From the cell containing the given text, extract its center point as [x, y] coordinate. 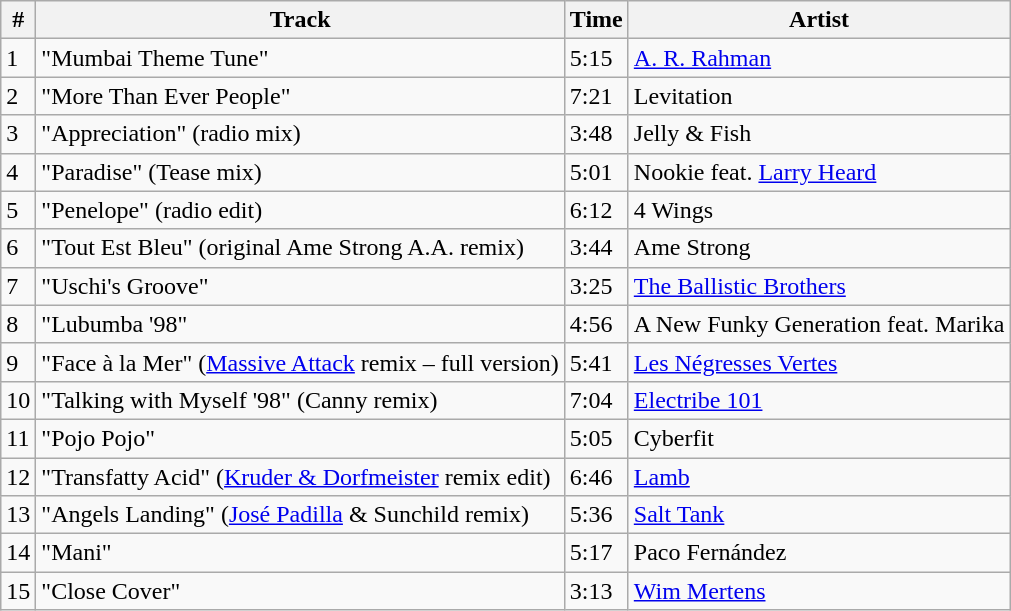
3 [18, 134]
5:36 [596, 515]
"Tout Est Bleu" (original Ame Strong A.A. remix) [300, 248]
Lamb [819, 477]
Levitation [819, 96]
6 [18, 248]
"Angels Landing" (José Padilla & Sunchild remix) [300, 515]
Les Négresses Vertes [819, 362]
Jelly & Fish [819, 134]
"Mumbai Theme Tune" [300, 58]
2 [18, 96]
8 [18, 324]
Cyberfit [819, 438]
Ame Strong [819, 248]
"Appreciation" (radio mix) [300, 134]
5:17 [596, 553]
5:41 [596, 362]
3:44 [596, 248]
"Face à la Mer" (Massive Attack remix – full version) [300, 362]
10 [18, 400]
Nookie feat. Larry Heard [819, 172]
Track [300, 20]
"Pojo Pojo" [300, 438]
13 [18, 515]
7:04 [596, 400]
7 [18, 286]
Artist [819, 20]
"Transfatty Acid" (Kruder & Dorfmeister remix edit) [300, 477]
"Close Cover" [300, 591]
5:01 [596, 172]
7:21 [596, 96]
4:56 [596, 324]
Wim Mertens [819, 591]
"Mani" [300, 553]
4 [18, 172]
5:15 [596, 58]
Electribe 101 [819, 400]
1 [18, 58]
15 [18, 591]
"Penelope" (radio edit) [300, 210]
4 Wings [819, 210]
Salt Tank [819, 515]
Time [596, 20]
3:13 [596, 591]
"More Than Ever People" [300, 96]
A. R. Rahman [819, 58]
# [18, 20]
The Ballistic Brothers [819, 286]
"Lubumba '98" [300, 324]
11 [18, 438]
5:05 [596, 438]
"Talking with Myself '98" (Canny remix) [300, 400]
3:25 [596, 286]
5 [18, 210]
A New Funky Generation feat. Marika [819, 324]
14 [18, 553]
9 [18, 362]
"Paradise" (Tease mix) [300, 172]
12 [18, 477]
Paco Fernández [819, 553]
6:12 [596, 210]
"Uschi's Groove" [300, 286]
6:46 [596, 477]
3:48 [596, 134]
